Pinpoint the cell where the given text exists, returning its (X, Y) midpoint coordinate. 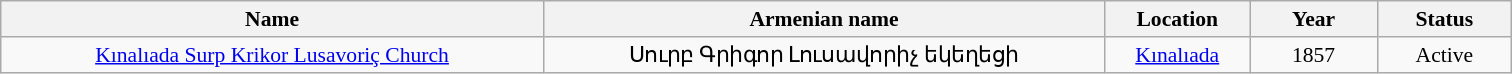
Name (272, 19)
Սուրբ Գրիգոր Լուսավորիչ եկեղեցի (824, 55)
Kınalıada (1178, 55)
Year (1314, 19)
1857 (1314, 55)
Active (1444, 55)
Status (1444, 19)
Armenian name (824, 19)
Location (1178, 19)
Kınalıada Surp Krikor Lusavoriç Church (272, 55)
